Return the (X, Y) coordinate for the center point of the cell that contains the specified text.  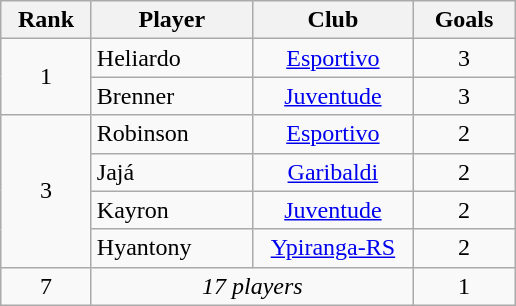
Club (332, 20)
Hyantony (172, 248)
Heliardo (172, 58)
17 players (252, 286)
Robinson (172, 134)
Jajá (172, 172)
Kayron (172, 210)
Rank (46, 20)
Goals (464, 20)
7 (46, 286)
Ypiranga-RS (332, 248)
Player (172, 20)
Brenner (172, 96)
Garibaldi (332, 172)
